Provide the [x, y] coordinate of the cell's center where the given text is located.  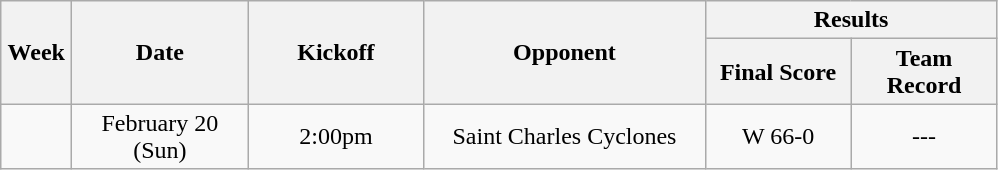
--- [924, 136]
Date [160, 52]
Week [36, 52]
2:00pm [336, 136]
Saint Charles Cyclones [564, 136]
Kickoff [336, 52]
Team Record [924, 72]
W 66-0 [778, 136]
Final Score [778, 72]
Results [851, 20]
Opponent [564, 52]
February 20 (Sun) [160, 136]
